Find where the given text appears and provide that cell's center as (X, Y) coordinate. 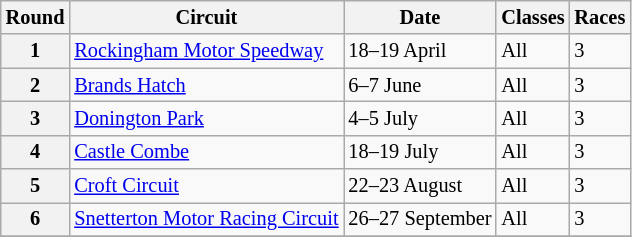
Donington Park (206, 118)
18–19 April (420, 51)
4 (36, 152)
5 (36, 186)
Circuit (206, 17)
26–27 September (420, 219)
Snetterton Motor Racing Circuit (206, 219)
6 (36, 219)
22–23 August (420, 186)
18–19 July (420, 152)
Castle Combe (206, 152)
6–7 June (420, 85)
1 (36, 51)
Brands Hatch (206, 85)
4–5 July (420, 118)
Races (600, 17)
Classes (532, 17)
2 (36, 85)
Round (36, 17)
Date (420, 17)
Rockingham Motor Speedway (206, 51)
Croft Circuit (206, 186)
